Scan for the cell matching the given text and deliver its [X, Y] coordinate at center. 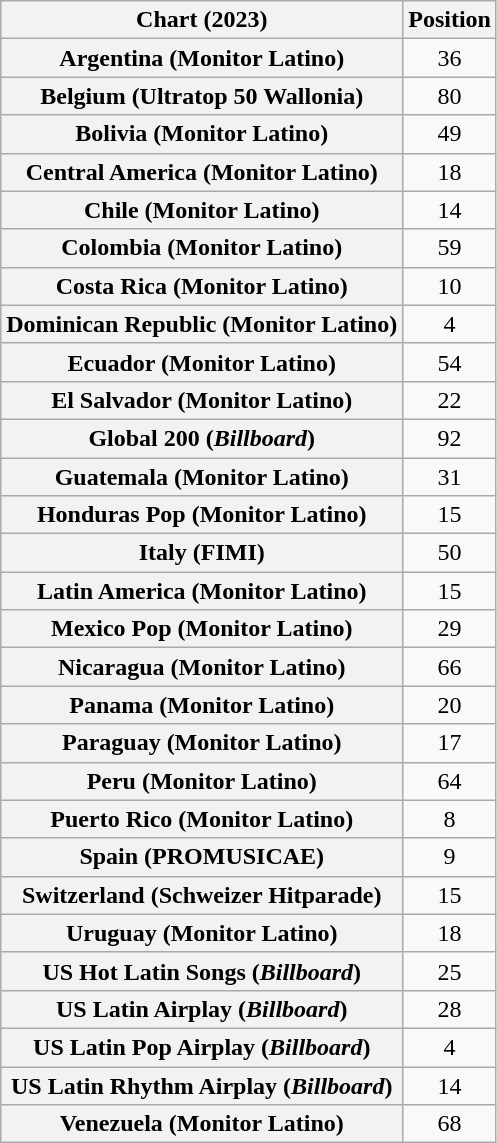
Position [450, 20]
28 [450, 1009]
Panama (Monitor Latino) [202, 705]
8 [450, 819]
64 [450, 781]
49 [450, 134]
El Salvador (Monitor Latino) [202, 400]
Italy (FIMI) [202, 553]
Global 200 (Billboard) [202, 438]
Nicaragua (Monitor Latino) [202, 667]
Venezuela (Monitor Latino) [202, 1124]
Honduras Pop (Monitor Latino) [202, 515]
25 [450, 971]
US Latin Pop Airplay (Billboard) [202, 1047]
Bolivia (Monitor Latino) [202, 134]
Latin America (Monitor Latino) [202, 591]
Uruguay (Monitor Latino) [202, 933]
Chart (2023) [202, 20]
US Hot Latin Songs (Billboard) [202, 971]
66 [450, 667]
Central America (Monitor Latino) [202, 172]
9 [450, 857]
Mexico Pop (Monitor Latino) [202, 629]
Puerto Rico (Monitor Latino) [202, 819]
Costa Rica (Monitor Latino) [202, 286]
Colombia (Monitor Latino) [202, 248]
22 [450, 400]
10 [450, 286]
36 [450, 58]
Switzerland (Schweizer Hitparade) [202, 895]
Belgium (Ultratop 50 Wallonia) [202, 96]
59 [450, 248]
54 [450, 362]
31 [450, 477]
50 [450, 553]
US Latin Airplay (Billboard) [202, 1009]
Argentina (Monitor Latino) [202, 58]
Spain (PROMUSICAE) [202, 857]
20 [450, 705]
68 [450, 1124]
Dominican Republic (Monitor Latino) [202, 324]
92 [450, 438]
17 [450, 743]
Ecuador (Monitor Latino) [202, 362]
80 [450, 96]
US Latin Rhythm Airplay (Billboard) [202, 1085]
Paraguay (Monitor Latino) [202, 743]
Guatemala (Monitor Latino) [202, 477]
Peru (Monitor Latino) [202, 781]
Chile (Monitor Latino) [202, 210]
29 [450, 629]
